Determine the [x, y] coordinate at the center of the cell enclosing the given text.  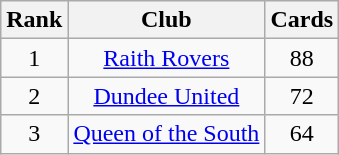
1 [34, 58]
Raith Rovers [166, 58]
Club [166, 20]
Cards [302, 20]
Rank [34, 20]
88 [302, 58]
2 [34, 96]
3 [34, 134]
Queen of the South [166, 134]
72 [302, 96]
64 [302, 134]
Dundee United [166, 96]
